Detect which cell encompasses the target text, then output its [x, y] center coordinate. 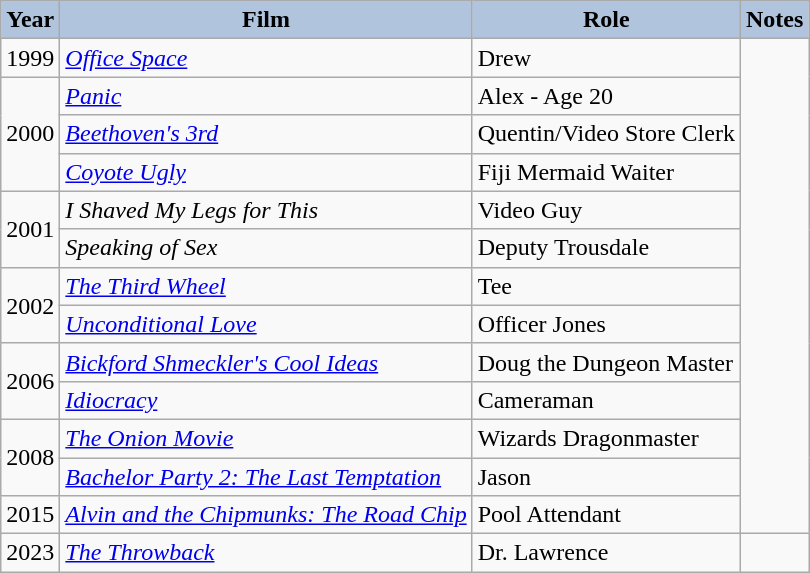
Unconditional Love [266, 324]
2002 [30, 305]
Alvin and the Chipmunks: The Road Chip [266, 515]
Bickford Shmeckler's Cool Ideas [266, 362]
Coyote Ugly [266, 172]
Deputy Trousdale [606, 248]
2015 [30, 515]
Dr. Lawrence [606, 553]
Quentin/Video Store Clerk [606, 134]
Tee [606, 286]
1999 [30, 58]
2023 [30, 553]
Wizards Dragonmaster [606, 438]
Year [30, 20]
The Third Wheel [266, 286]
The Throwback [266, 553]
I Shaved My Legs for This [266, 210]
2008 [30, 457]
2006 [30, 381]
Speaking of Sex [266, 248]
Officer Jones [606, 324]
The Onion Movie [266, 438]
Video Guy [606, 210]
Office Space [266, 58]
Doug the Dungeon Master [606, 362]
Role [606, 20]
Notes [774, 20]
Film [266, 20]
Idiocracy [266, 400]
Cameraman [606, 400]
Pool Attendant [606, 515]
Fiji Mermaid Waiter [606, 172]
2001 [30, 229]
Jason [606, 477]
2000 [30, 134]
Drew [606, 58]
Alex - Age 20 [606, 96]
Bachelor Party 2: The Last Temptation [266, 477]
Beethoven's 3rd [266, 134]
Panic [266, 96]
